From the cell containing the given text, extract its center point as (x, y) coordinate. 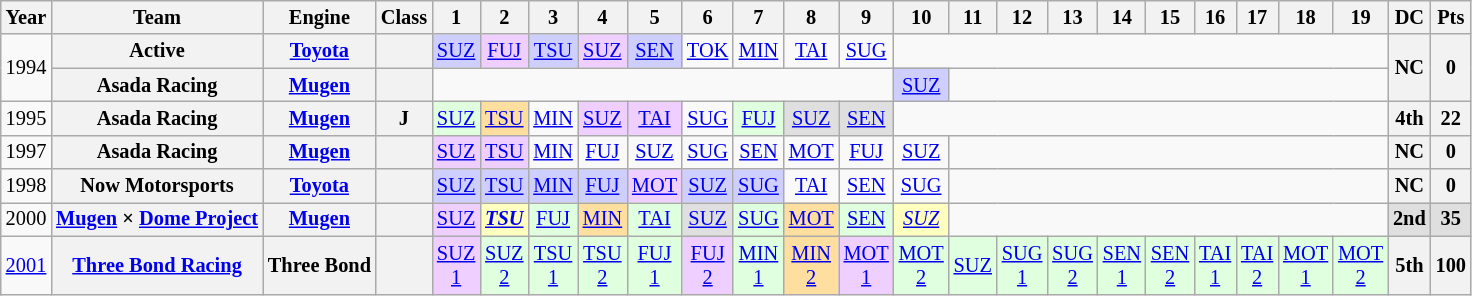
2 (504, 17)
100 (1451, 265)
7 (758, 17)
1998 (26, 186)
10 (922, 17)
22 (1451, 118)
8 (812, 17)
4th (1410, 118)
35 (1451, 219)
SEN1 (1122, 265)
18 (1306, 17)
12 (1022, 17)
Year (26, 17)
TOK (708, 51)
11 (973, 17)
1995 (26, 118)
FUJ1 (654, 265)
Pts (1451, 17)
SUZ1 (456, 265)
1 (456, 17)
SUG2 (1072, 265)
5th (1410, 265)
14 (1122, 17)
FUJ2 (708, 265)
19 (1360, 17)
Mugen × Dome Project (157, 219)
1997 (26, 152)
SUG1 (1022, 265)
9 (866, 17)
Now Motorsports (157, 186)
MIN2 (812, 265)
15 (1170, 17)
2nd (1410, 219)
17 (1257, 17)
SEN2 (1170, 265)
SUZ2 (504, 265)
Engine (320, 17)
Class (404, 17)
TAI1 (1215, 265)
Active (157, 51)
5 (654, 17)
4 (602, 17)
1994 (26, 68)
Three Bond (320, 265)
TSU2 (602, 265)
Team (157, 17)
16 (1215, 17)
DC (1410, 17)
2000 (26, 219)
TSU1 (552, 265)
13 (1072, 17)
6 (708, 17)
J (404, 118)
MIN1 (758, 265)
TAI2 (1257, 265)
2001 (26, 265)
Three Bond Racing (157, 265)
3 (552, 17)
